Detect which cell encompasses the target text, then output its [X, Y] center coordinate. 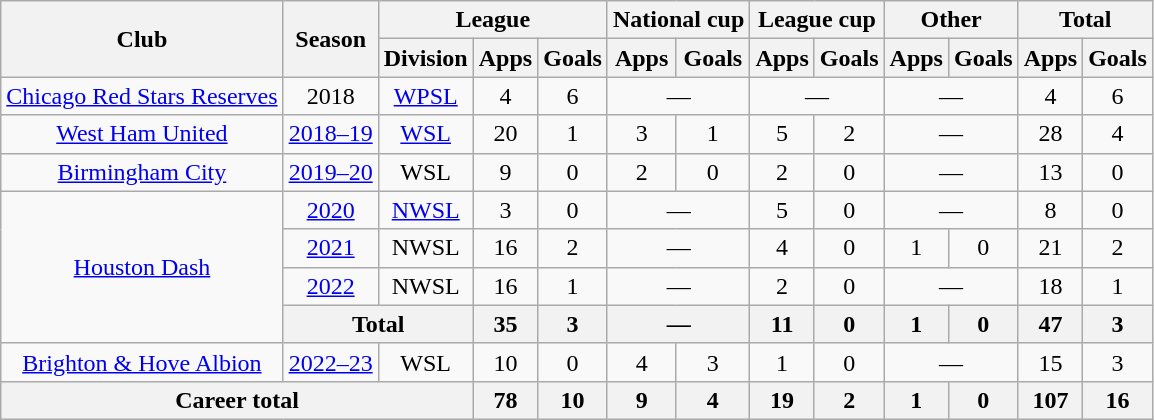
Season [330, 39]
15 [1050, 362]
2022–23 [330, 362]
League [492, 20]
18 [1050, 286]
35 [505, 324]
20 [505, 134]
47 [1050, 324]
2022 [330, 286]
Brighton & Hove Albion [142, 362]
8 [1050, 210]
2018 [330, 96]
Houston Dash [142, 267]
National cup [678, 20]
21 [1050, 248]
WPSL [426, 96]
Other [951, 20]
2021 [330, 248]
107 [1050, 400]
Club [142, 39]
78 [505, 400]
Chicago Red Stars Reserves [142, 96]
Division [426, 58]
19 [782, 400]
Birmingham City [142, 172]
2019–20 [330, 172]
League cup [817, 20]
11 [782, 324]
West Ham United [142, 134]
Career total [237, 400]
2020 [330, 210]
2018–19 [330, 134]
13 [1050, 172]
28 [1050, 134]
